Pinpoint the cell where the given text exists, returning its (X, Y) midpoint coordinate. 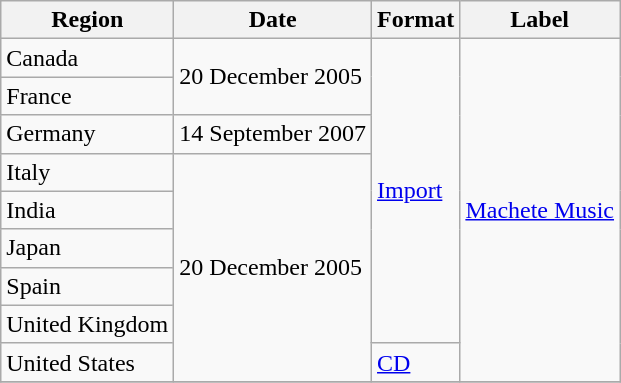
Japan (88, 248)
United Kingdom (88, 324)
Label (540, 20)
Italy (88, 172)
France (88, 96)
14 September 2007 (273, 134)
Date (273, 20)
Spain (88, 286)
Import (416, 191)
United States (88, 362)
Machete Music (540, 210)
CD (416, 362)
India (88, 210)
Canada (88, 58)
Region (88, 20)
Germany (88, 134)
Format (416, 20)
